For the text-containing cell, return its midpoint in (X, Y) coordinate format. 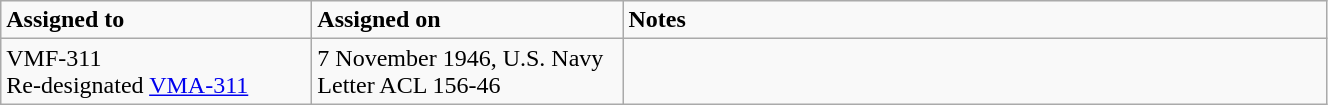
Assigned on (468, 20)
Assigned to (156, 20)
Notes (975, 20)
7 November 1946, U.S. Navy Letter ACL 156-46 (468, 72)
VMF-311Re-designated VMA-311 (156, 72)
